Return the [X, Y] coordinate for the center point of the cell that contains the specified text.  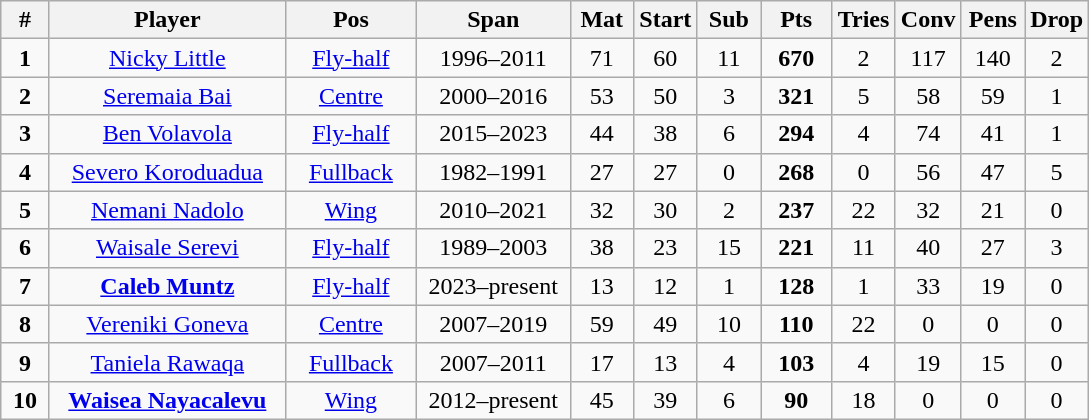
103 [796, 362]
Severo Koroduadua [167, 172]
18 [864, 400]
Span [493, 20]
Player [167, 20]
128 [796, 286]
7 [26, 286]
Seremaia Bai [167, 96]
1989–2003 [493, 248]
2012–present [493, 400]
8 [26, 324]
Pens [993, 20]
47 [993, 172]
1982–1991 [493, 172]
321 [796, 96]
Nicky Little [167, 58]
110 [796, 324]
294 [796, 134]
71 [602, 58]
Conv [928, 20]
Sub [729, 20]
9 [26, 362]
39 [666, 400]
2000–2016 [493, 96]
Pos [350, 20]
30 [666, 210]
2010–2021 [493, 210]
Start [666, 20]
1996–2011 [493, 58]
Tries [864, 20]
Mat [602, 20]
56 [928, 172]
17 [602, 362]
117 [928, 58]
Caleb Muntz [167, 286]
60 [666, 58]
50 [666, 96]
21 [993, 210]
221 [796, 248]
Vereniki Goneva [167, 324]
Waisea Nayacalevu [167, 400]
58 [928, 96]
12 [666, 286]
23 [666, 248]
2015–2023 [493, 134]
Ben Volavola [167, 134]
44 [602, 134]
Nemani Nadolo [167, 210]
237 [796, 210]
2007–2019 [493, 324]
2023–present [493, 286]
670 [796, 58]
90 [796, 400]
53 [602, 96]
33 [928, 286]
45 [602, 400]
74 [928, 134]
2007–2011 [493, 362]
Taniela Rawaqa [167, 362]
Pts [796, 20]
Waisale Serevi [167, 248]
49 [666, 324]
268 [796, 172]
140 [993, 58]
Drop [1057, 20]
# [26, 20]
40 [928, 248]
41 [993, 134]
